Return [x, y] of the center of cell containing provided text 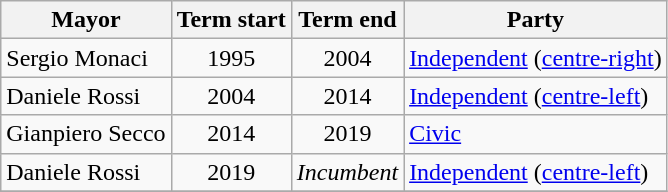
Sergio Monaci [86, 58]
Party [536, 20]
Incumbent [347, 172]
Term end [347, 20]
1995 [231, 58]
Term start [231, 20]
Independent (centre-right) [536, 58]
Gianpiero Secco [86, 134]
Civic [536, 134]
Mayor [86, 20]
